Extract the (x, y) coordinate from the center of the cell holding the provided text.  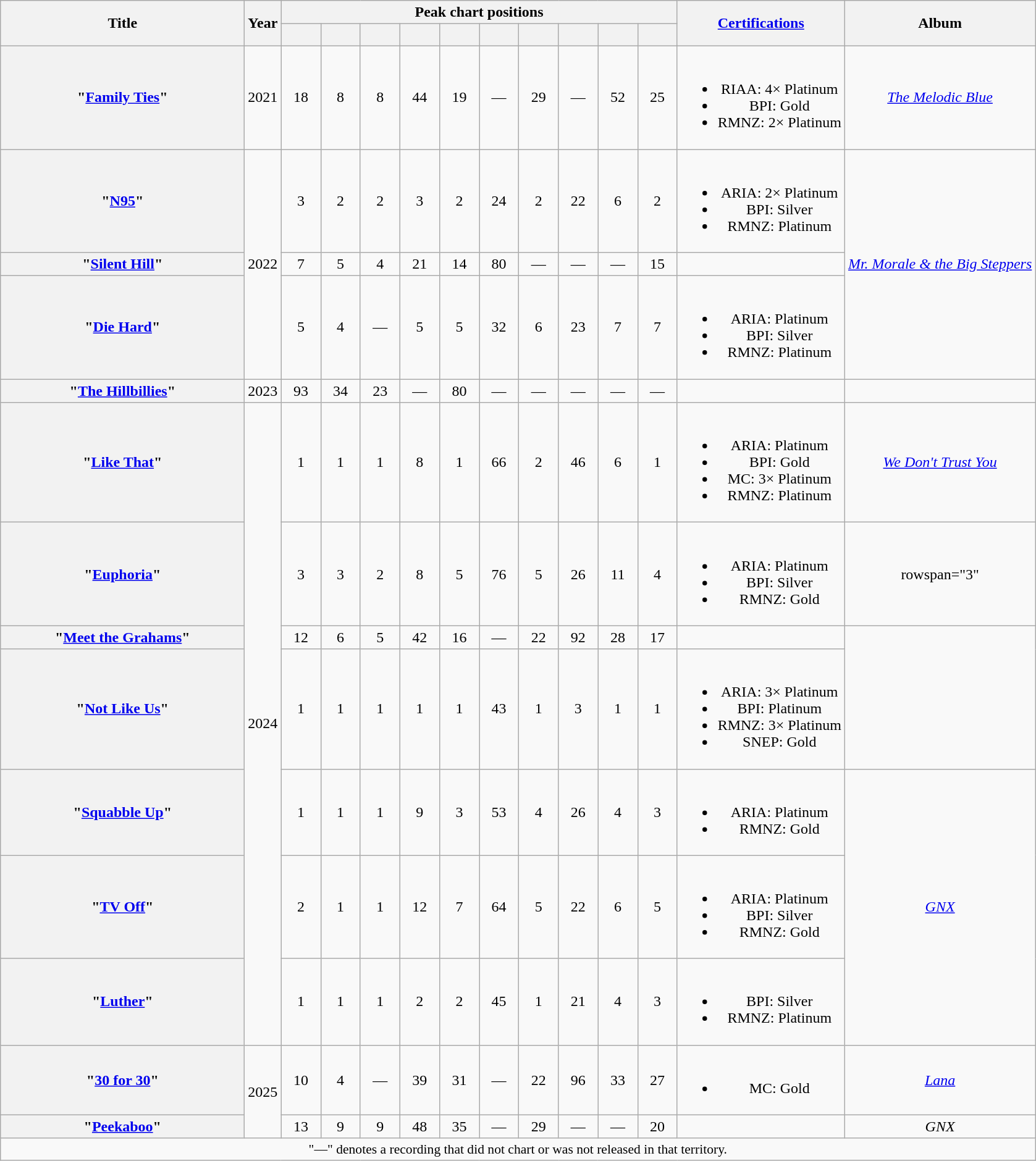
10 (301, 1079)
ARIA: PlatinumBPI: GoldMC: 3× PlatinumRMNZ: Platinum (761, 463)
93 (301, 391)
96 (578, 1079)
Album (940, 23)
Peak chart positions (479, 12)
Certifications (761, 23)
2024 (263, 724)
17 (657, 637)
28 (618, 637)
"Family Ties" (122, 98)
48 (419, 1126)
"Luther" (122, 1002)
RIAA: 4× PlatinumBPI: GoldRMNZ: 2× Platinum (761, 98)
2021 (263, 98)
24 (499, 201)
Mr. Morale & the Big Steppers (940, 264)
The Melodic Blue (940, 98)
BPI: SilverRMNZ: Platinum (761, 1002)
rowspan="3" (940, 574)
We Don't Trust You (940, 463)
52 (618, 98)
2023 (263, 391)
"30 for 30" (122, 1079)
"Not Like Us" (122, 709)
42 (419, 637)
32 (499, 327)
Title (122, 23)
"Euphoria" (122, 574)
13 (301, 1126)
18 (301, 98)
35 (459, 1126)
19 (459, 98)
MC: Gold (761, 1079)
Lana (940, 1079)
44 (419, 98)
"—" denotes a recording that did not chart or was not released in that territory. (518, 1149)
46 (578, 463)
"TV Off" (122, 907)
92 (578, 637)
27 (657, 1079)
"Peekaboo" (122, 1126)
ARIA: 3× PlatinumBPI: PlatinumRMNZ: 3× PlatinumSNEP: Gold (761, 709)
14 (459, 264)
"Like That" (122, 463)
Year (263, 23)
45 (499, 1002)
"Silent Hill" (122, 264)
43 (499, 709)
ARIA: PlatinumBPI: SilverRMNZ: Platinum (761, 327)
ARIA: PlatinumRMNZ: Gold (761, 812)
2025 (263, 1092)
25 (657, 98)
31 (459, 1079)
76 (499, 574)
34 (340, 391)
"N95" (122, 201)
66 (499, 463)
53 (499, 812)
39 (419, 1079)
ARIA: 2× PlatinumBPI: SilverRMNZ: Platinum (761, 201)
20 (657, 1126)
16 (459, 637)
2022 (263, 264)
64 (499, 907)
33 (618, 1079)
"Meet the Grahams" (122, 637)
15 (657, 264)
"Squabble Up" (122, 812)
"The Hillbillies" (122, 391)
"Die Hard" (122, 327)
11 (618, 574)
